Extract the (x, y) coordinate from the center of the cell holding the provided text.  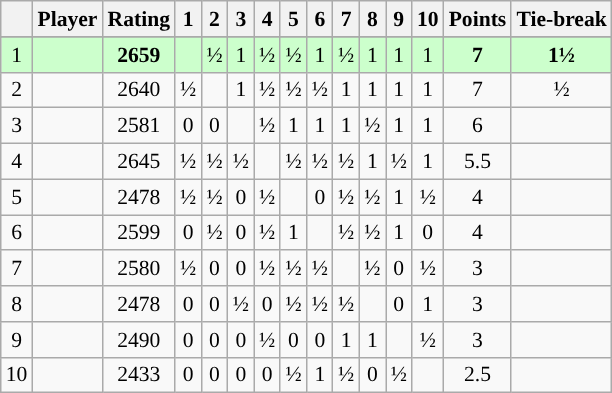
2599 (139, 233)
Points (478, 19)
2490 (139, 340)
Rating (139, 19)
2645 (139, 162)
2659 (139, 55)
2433 (139, 375)
2581 (139, 126)
2.5 (478, 375)
Tie-break (561, 19)
2640 (139, 90)
Player (67, 19)
1½ (561, 55)
2580 (139, 269)
5.5 (478, 162)
